For the text-containing cell, return its midpoint in [X, Y] coordinate format. 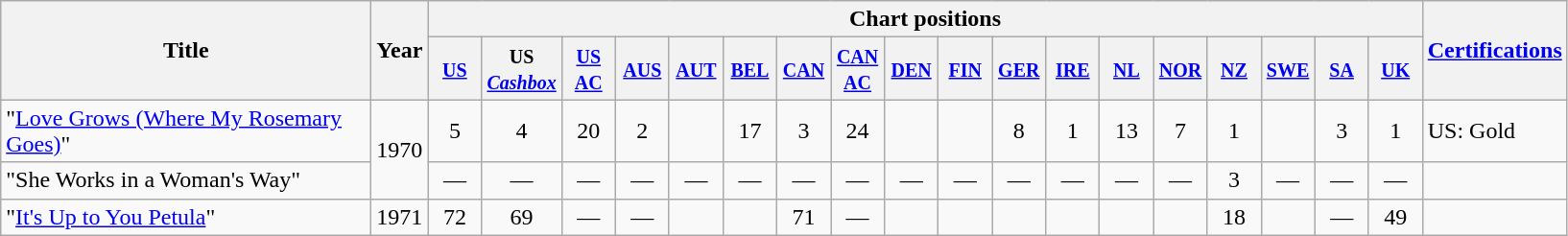
8 [1019, 130]
13 [1127, 130]
GER [1019, 69]
72 [455, 217]
1971 [399, 217]
AUS [642, 69]
20 [588, 130]
24 [858, 130]
5 [455, 130]
CAN [803, 69]
Title [186, 50]
DEN [912, 69]
IRE [1073, 69]
18 [1234, 217]
BEL [749, 69]
71 [803, 217]
"She Works in a Woman's Way" [186, 180]
49 [1395, 217]
US: Gold [1495, 130]
UK [1395, 69]
7 [1180, 130]
NZ [1234, 69]
FIN [965, 69]
"It's Up to You Petula" [186, 217]
Certifications [1495, 50]
NL [1127, 69]
US Cashbox [522, 69]
SWE [1288, 69]
2 [642, 130]
Chart positions [925, 19]
US AC [588, 69]
Year [399, 50]
US [455, 69]
SA [1342, 69]
NOR [1180, 69]
"Love Grows (Where My Rosemary Goes)" [186, 130]
1970 [399, 150]
69 [522, 217]
17 [749, 130]
AUT [696, 69]
CAN AC [858, 69]
4 [522, 130]
